Determine the [X, Y] coordinate at the center of the cell enclosing the given text.  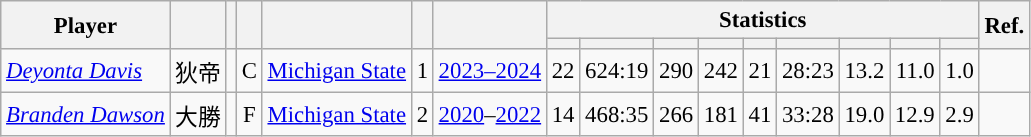
11.0 [915, 71]
2020–2022 [490, 115]
468:35 [617, 115]
242 [720, 71]
2 [422, 115]
624:19 [617, 71]
19.0 [864, 115]
Statistics [762, 20]
1.0 [960, 71]
2.9 [960, 115]
1 [422, 71]
14 [562, 115]
Branden Dawson [86, 115]
181 [720, 115]
28:23 [808, 71]
290 [676, 71]
Deyonta Davis [86, 71]
22 [562, 71]
C [249, 71]
F [249, 115]
266 [676, 115]
21 [760, 71]
2023–2024 [490, 71]
狄帝 [198, 71]
12.9 [915, 115]
13.2 [864, 71]
Player [86, 25]
41 [760, 115]
大勝 [198, 115]
Ref. [1004, 25]
33:28 [808, 115]
